Determine the (X, Y) coordinate at the center of the cell enclosing the given text.  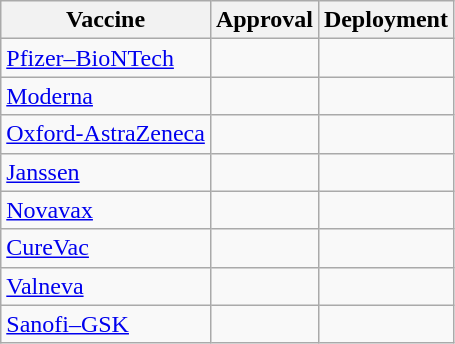
Deployment (386, 20)
Oxford-AstraZeneca (106, 134)
Pfizer–BioNTech (106, 58)
Janssen (106, 172)
Moderna (106, 96)
Novavax (106, 210)
Approval (264, 20)
Valneva (106, 286)
CureVac (106, 248)
Sanofi–GSK (106, 324)
Vaccine (106, 20)
